Return (X, Y) of the center of cell containing provided text 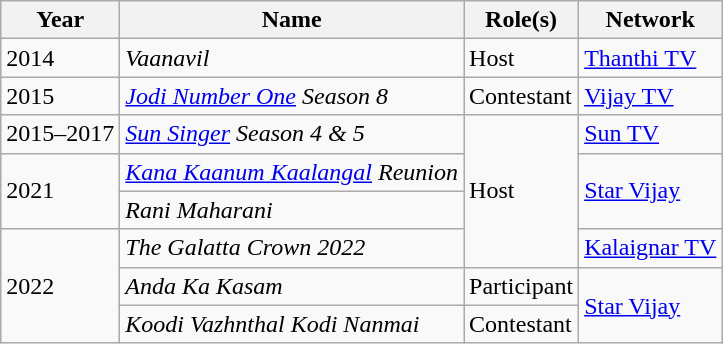
Role(s) (522, 20)
Rani Maharani (292, 210)
2015 (60, 96)
2014 (60, 58)
Participant (522, 286)
Kalaignar TV (650, 248)
Name (292, 20)
2015–2017 (60, 134)
Sun TV (650, 134)
Vijay TV (650, 96)
Koodi Vazhnthal Kodi Nanmai (292, 324)
Sun Singer Season 4 & 5 (292, 134)
Jodi Number One Season 8 (292, 96)
Anda Ka Kasam (292, 286)
Thanthi TV (650, 58)
Vaanavil (292, 58)
2022 (60, 286)
The Galatta Crown 2022 (292, 248)
Kana Kaanum Kaalangal Reunion (292, 172)
Network (650, 20)
Year (60, 20)
2021 (60, 191)
